Return the (x, y) coordinate for the center point of the cell that contains the specified text.  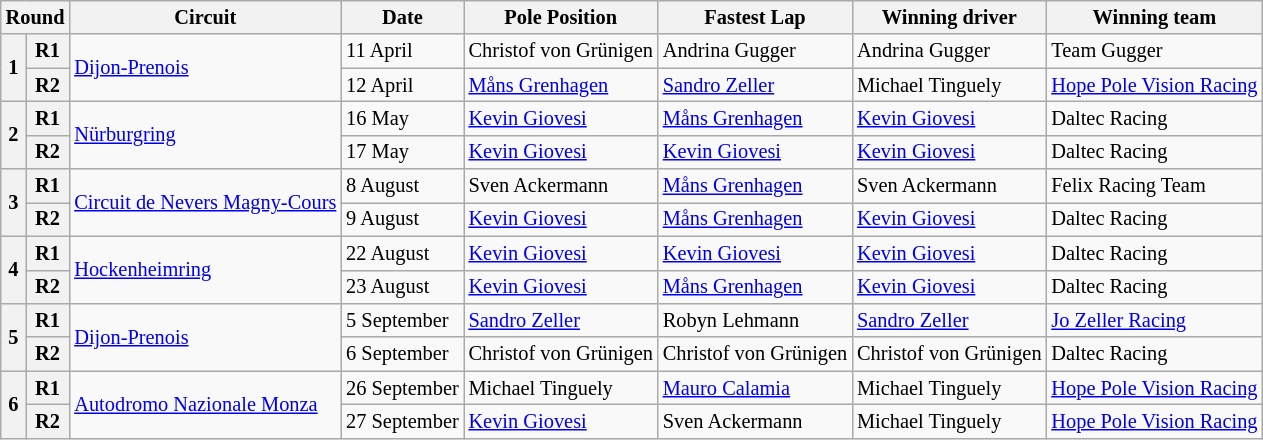
23 August (402, 287)
Pole Position (561, 17)
Circuit (205, 17)
Circuit de Nevers Magny-Cours (205, 202)
5 (14, 336)
Mauro Calamia (755, 388)
Robyn Lehmann (755, 320)
Round (36, 17)
17 May (402, 152)
8 August (402, 186)
9 August (402, 219)
3 (14, 202)
Jo Zeller Racing (1154, 320)
Felix Racing Team (1154, 186)
Date (402, 17)
Winning team (1154, 17)
5 September (402, 320)
6 September (402, 354)
11 April (402, 51)
16 May (402, 118)
Team Gugger (1154, 51)
26 September (402, 388)
4 (14, 270)
6 (14, 404)
12 April (402, 85)
Nürburgring (205, 134)
Winning driver (949, 17)
27 September (402, 421)
Autodromo Nazionale Monza (205, 404)
2 (14, 134)
Hockenheimring (205, 270)
22 August (402, 253)
Fastest Lap (755, 17)
1 (14, 68)
